Detect which cell encompasses the target text, then output its [X, Y] center coordinate. 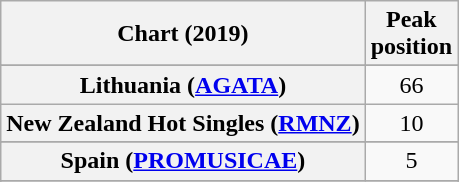
Spain (PROMUSICAE) [183, 161]
Lithuania (AGATA) [183, 85]
Chart (2019) [183, 34]
5 [411, 161]
10 [411, 123]
66 [411, 85]
Peakposition [411, 34]
New Zealand Hot Singles (RMNZ) [183, 123]
